Locate the cell with the specified text and output its [x, y] center coordinate. 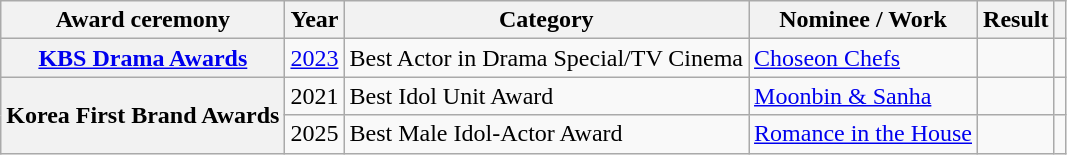
Korea First Brand Awards [143, 115]
Category [546, 20]
Romance in the House [864, 134]
KBS Drama Awards [143, 58]
Nominee / Work [864, 20]
2023 [314, 58]
2025 [314, 134]
Year [314, 20]
Result [1016, 20]
Moonbin & Sanha [864, 96]
Choseon Chefs [864, 58]
Award ceremony [143, 20]
Best Actor in Drama Special/TV Cinema [546, 58]
2021 [314, 96]
Best Idol Unit Award [546, 96]
Best Male Idol-Actor Award [546, 134]
